Determine the [x, y] coordinate at the center of the cell enclosing the given text.  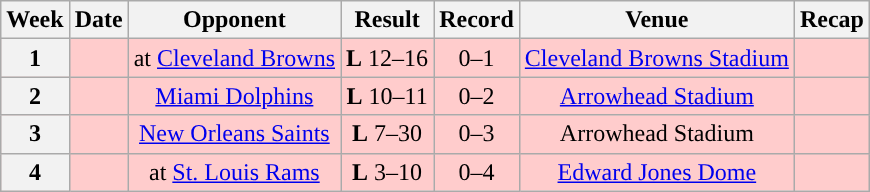
L 7–30 [388, 134]
2 [35, 96]
0–1 [477, 58]
at St. Louis Rams [234, 172]
Recap [832, 20]
4 [35, 172]
New Orleans Saints [234, 134]
0–2 [477, 96]
1 [35, 58]
Record [477, 20]
Miami Dolphins [234, 96]
Edward Jones Dome [656, 172]
0–4 [477, 172]
Week [35, 20]
Date [98, 20]
L 3–10 [388, 172]
Cleveland Browns Stadium [656, 58]
L 12–16 [388, 58]
L 10–11 [388, 96]
Result [388, 20]
Venue [656, 20]
0–3 [477, 134]
at Cleveland Browns [234, 58]
Opponent [234, 20]
3 [35, 134]
